Pinpoint the cell where the given text exists, returning its [X, Y] midpoint coordinate. 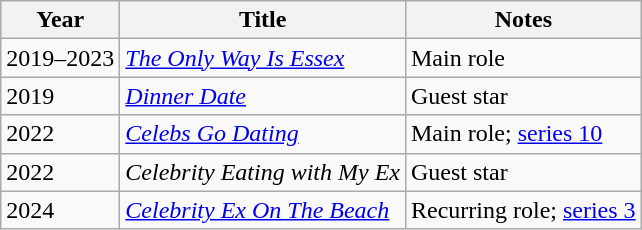
Recurring role; series 3 [523, 210]
Dinner Date [263, 96]
Main role; series 10 [523, 134]
2024 [60, 210]
The Only Way Is Essex [263, 58]
Notes [523, 20]
Celebs Go Dating [263, 134]
Main role [523, 58]
Title [263, 20]
Celebrity Ex On The Beach [263, 210]
2019 [60, 96]
Year [60, 20]
2019–2023 [60, 58]
Celebrity Eating with My Ex [263, 172]
